Detect which cell encompasses the target text, then output its [X, Y] center coordinate. 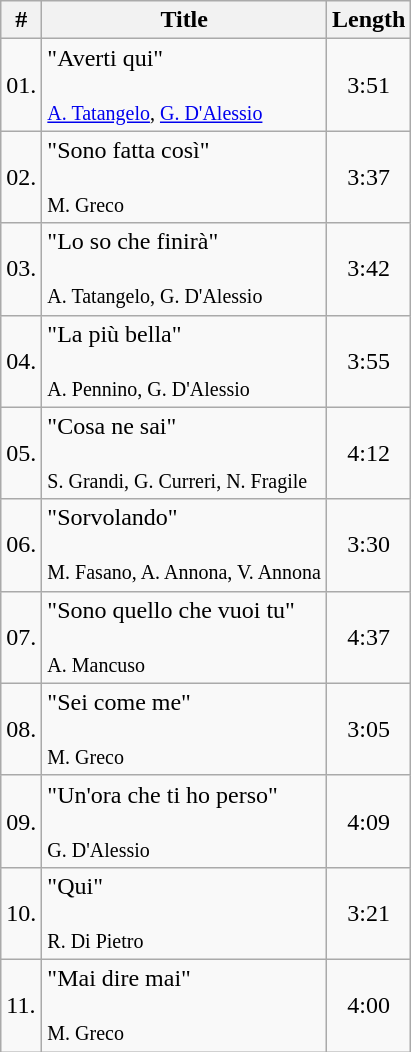
Title [184, 20]
"Lo so che finirà"A. Tatangelo, G. D'Alessio [184, 269]
"Un'ora che ti ho perso"G. D'Alessio [184, 821]
06. [22, 545]
"Qui"R. Di Pietro [184, 913]
4:37 [369, 637]
3:51 [369, 85]
4:12 [369, 453]
"Sorvolando"M. Fasano, A. Annona, V. Annona [184, 545]
03. [22, 269]
"Mai dire mai"M. Greco [184, 1005]
04. [22, 361]
3:37 [369, 177]
Length [369, 20]
3:21 [369, 913]
07. [22, 637]
# [22, 20]
3:55 [369, 361]
09. [22, 821]
05. [22, 453]
10. [22, 913]
4:00 [369, 1005]
"Sei come me"M. Greco [184, 729]
"Sono fatta così"M. Greco [184, 177]
11. [22, 1005]
"Averti qui"A. Tatangelo, G. D'Alessio [184, 85]
3:05 [369, 729]
01. [22, 85]
3:30 [369, 545]
"La più bella"A. Pennino, G. D'Alessio [184, 361]
3:42 [369, 269]
"Cosa ne sai"S. Grandi, G. Curreri, N. Fragile [184, 453]
4:09 [369, 821]
"Sono quello che vuoi tu"A. Mancuso [184, 637]
08. [22, 729]
02. [22, 177]
